Return [X, Y] of the center of cell containing provided text 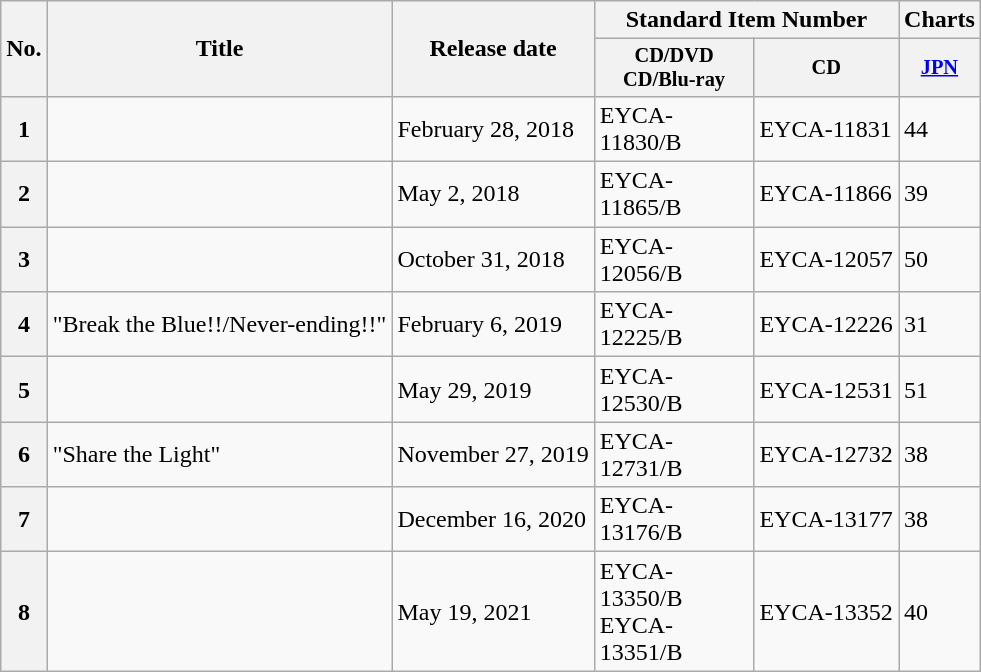
50 [940, 260]
EYCA-12732 [826, 454]
CD/DVDCD/Blu-ray [674, 68]
31 [940, 324]
May 29, 2019 [493, 390]
3 [24, 260]
CD [826, 68]
Title [220, 49]
1 [24, 128]
JPN [940, 68]
May 2, 2018 [493, 194]
"Break the Blue!!/Never-ending!!" [220, 324]
44 [940, 128]
EYCA-13176/B [674, 520]
October 31, 2018 [493, 260]
Standard Item Number [746, 20]
4 [24, 324]
EYCA-11830/B [674, 128]
EYCA-12531 [826, 390]
8 [24, 612]
February 28, 2018 [493, 128]
EYCA-12057 [826, 260]
40 [940, 612]
EYCA-11866 [826, 194]
Release date [493, 49]
December 16, 2020 [493, 520]
EYCA-13177 [826, 520]
EYCA-12056/B [674, 260]
EYCA-12530/B [674, 390]
February 6, 2019 [493, 324]
51 [940, 390]
5 [24, 390]
EYCA-11865/B [674, 194]
EYCA-12731/B [674, 454]
7 [24, 520]
39 [940, 194]
EYCA-12226 [826, 324]
May 19, 2021 [493, 612]
No. [24, 49]
6 [24, 454]
EYCA-12225/B [674, 324]
Charts [940, 20]
EYCA-13350/BEYCA-13351/B [674, 612]
EYCA-11831 [826, 128]
2 [24, 194]
November 27, 2019 [493, 454]
"Share the Light" [220, 454]
EYCA-13352 [826, 612]
